Find where the given text appears and provide that cell's center as [X, Y] coordinate. 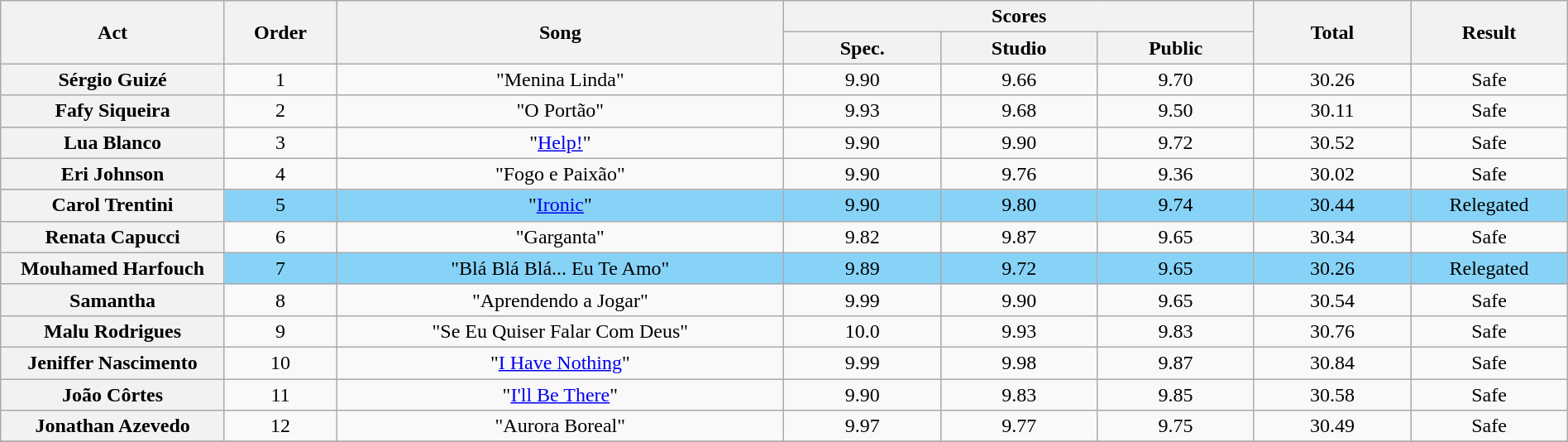
9.76 [1019, 174]
"I'll Be There" [561, 395]
"Fogo e Paixão" [561, 174]
30.84 [1331, 363]
12 [280, 426]
"Se Eu Quiser Falar Com Deus" [561, 331]
Jeniffer Nascimento [112, 363]
Song [561, 32]
"Garganta" [561, 237]
4 [280, 174]
9.66 [1019, 79]
2 [280, 111]
9.50 [1176, 111]
Spec. [862, 48]
9.89 [862, 268]
30.52 [1331, 142]
"O Portão" [561, 111]
Jonathan Azevedo [112, 426]
10.0 [862, 331]
30.49 [1331, 426]
Renata Capucci [112, 237]
Public [1176, 48]
Result [1489, 32]
"Menina Linda" [561, 79]
"Help!" [561, 142]
9.70 [1176, 79]
Carol Trentini [112, 205]
1 [280, 79]
Sérgio Guizé [112, 79]
30.34 [1331, 237]
30.54 [1331, 300]
Scores [1019, 17]
11 [280, 395]
"Ironic" [561, 205]
30.58 [1331, 395]
Mouhamed Harfouch [112, 268]
5 [280, 205]
João Côrtes [112, 395]
9.36 [1176, 174]
6 [280, 237]
9.82 [862, 237]
3 [280, 142]
30.02 [1331, 174]
Total [1331, 32]
Samantha [112, 300]
"I Have Nothing" [561, 363]
30.11 [1331, 111]
9.97 [862, 426]
"Blá Blá Blá... Eu Te Amo" [561, 268]
8 [280, 300]
9.74 [1176, 205]
9.98 [1019, 363]
9.68 [1019, 111]
Act [112, 32]
30.76 [1331, 331]
Studio [1019, 48]
9.80 [1019, 205]
Order [280, 32]
Fafy Siqueira [112, 111]
Eri Johnson [112, 174]
Malu Rodrigues [112, 331]
"Aurora Boreal" [561, 426]
9.77 [1019, 426]
30.44 [1331, 205]
9 [280, 331]
10 [280, 363]
"Aprendendo a Jogar" [561, 300]
Lua Blanco [112, 142]
9.75 [1176, 426]
9.85 [1176, 395]
7 [280, 268]
